From the cell containing the given text, extract its center point as (x, y) coordinate. 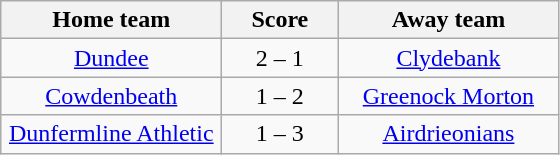
Away team (448, 20)
Score (280, 20)
2 – 1 (280, 58)
Dunfermline Athletic (112, 134)
Airdrieonians (448, 134)
Cowdenbeath (112, 96)
1 – 3 (280, 134)
1 – 2 (280, 96)
Dundee (112, 58)
Home team (112, 20)
Clydebank (448, 58)
Greenock Morton (448, 96)
